Determine the [x, y] coordinate at the center of the cell enclosing the given text.  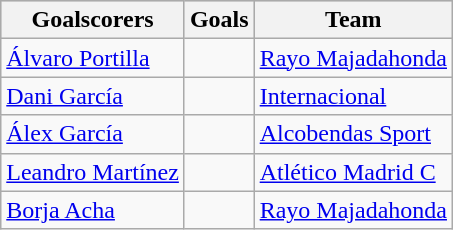
Goalscorers [93, 20]
Borja Acha [93, 210]
Leandro Martínez [93, 172]
Álvaro Portilla [93, 58]
Team [353, 20]
Alcobendas Sport [353, 134]
Internacional [353, 96]
Dani García [93, 96]
Atlético Madrid C [353, 172]
Goals [219, 20]
Álex García [93, 134]
